For the text-containing cell, return its midpoint in [X, Y] coordinate format. 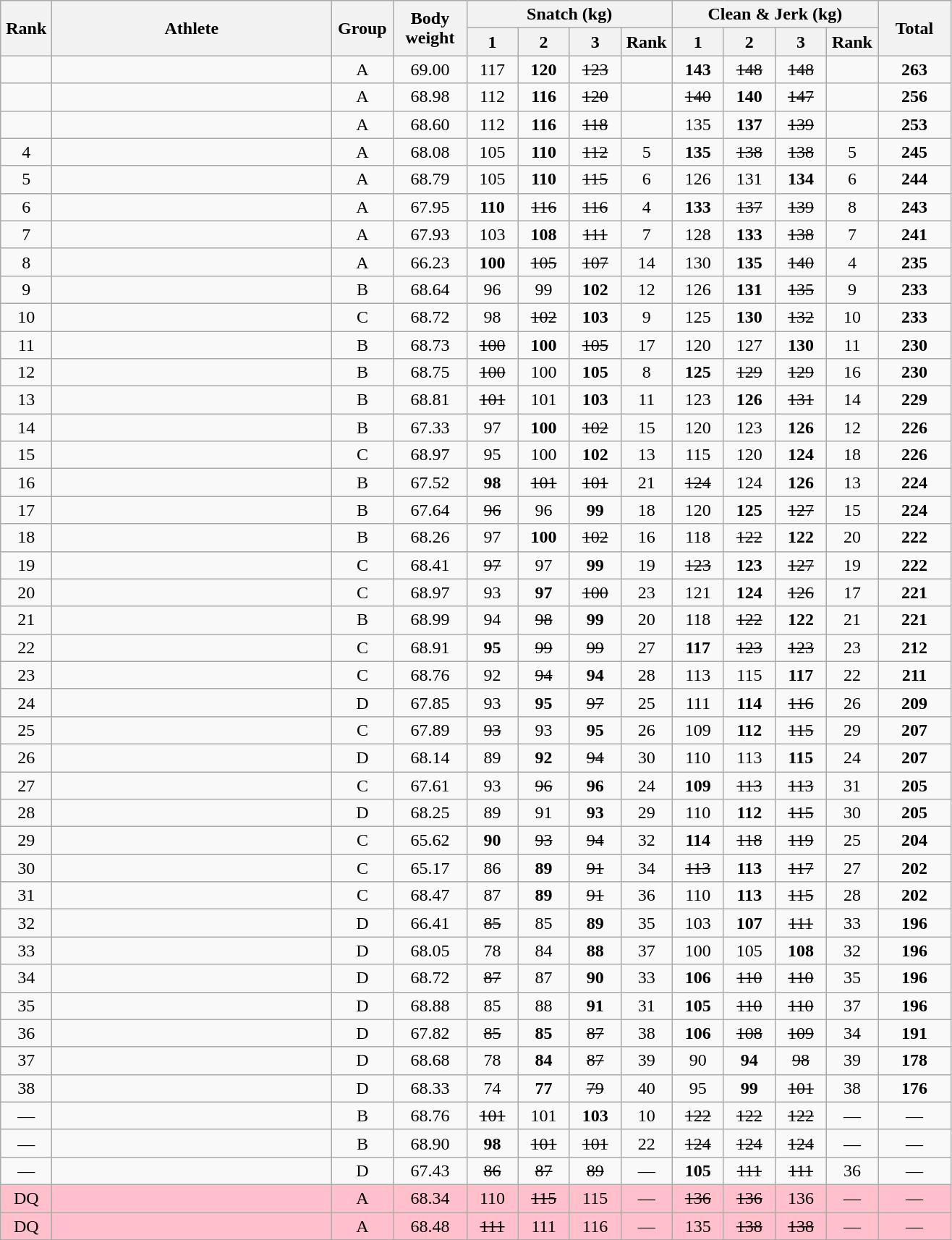
68.79 [430, 179]
256 [914, 97]
77 [544, 1088]
67.85 [430, 702]
65.17 [430, 868]
68.26 [430, 538]
245 [914, 152]
68.81 [430, 400]
Athlete [192, 28]
178 [914, 1061]
211 [914, 675]
244 [914, 179]
253 [914, 124]
121 [697, 593]
67.33 [430, 428]
143 [697, 69]
67.93 [430, 234]
68.73 [430, 345]
68.14 [430, 757]
235 [914, 262]
40 [647, 1088]
66.41 [430, 923]
68.91 [430, 647]
68.60 [430, 124]
68.98 [430, 97]
128 [697, 234]
67.61 [430, 785]
68.75 [430, 373]
119 [800, 841]
191 [914, 1033]
263 [914, 69]
67.64 [430, 510]
66.23 [430, 262]
68.34 [430, 1198]
67.95 [430, 207]
132 [800, 317]
Body weight [430, 28]
176 [914, 1088]
69.00 [430, 69]
68.88 [430, 1006]
67.43 [430, 1171]
229 [914, 400]
134 [800, 179]
68.08 [430, 152]
Snatch (kg) [569, 14]
209 [914, 702]
67.89 [430, 730]
68.47 [430, 896]
65.62 [430, 841]
68.25 [430, 813]
212 [914, 647]
67.52 [430, 483]
68.68 [430, 1061]
68.41 [430, 565]
68.90 [430, 1143]
68.99 [430, 620]
147 [800, 97]
68.05 [430, 951]
74 [492, 1088]
Total [914, 28]
241 [914, 234]
Group [362, 28]
68.48 [430, 1226]
68.64 [430, 289]
243 [914, 207]
Clean & Jerk (kg) [775, 14]
67.82 [430, 1033]
204 [914, 841]
79 [595, 1088]
68.33 [430, 1088]
